Provide the (x, y) coordinate of the cell's center where the given text is located.  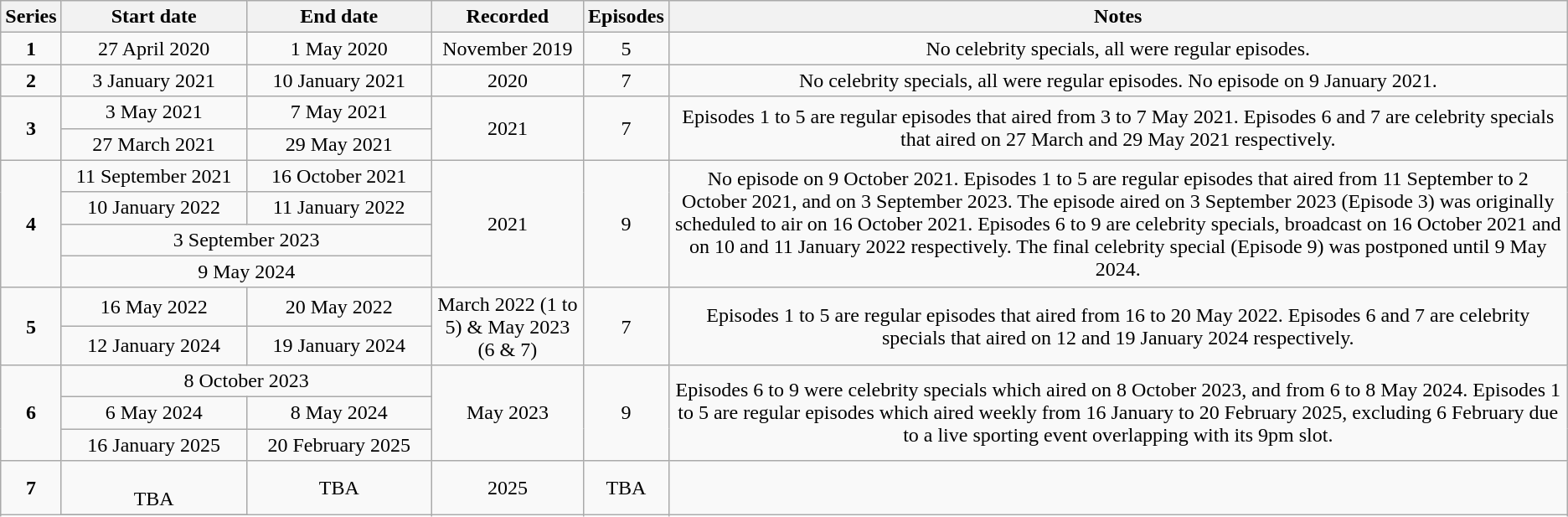
3 January 2021 (154, 80)
May 2023 (508, 412)
No celebrity specials, all were regular episodes. No episode on 9 January 2021. (1117, 80)
10 January 2022 (154, 208)
16 May 2022 (154, 307)
1 (31, 49)
29 May 2021 (338, 144)
27 April 2020 (154, 49)
3 (31, 128)
9 May 2024 (246, 271)
19 January 2024 (338, 345)
Episodes (627, 17)
8 October 2023 (246, 380)
Notes (1117, 17)
20 February 2025 (338, 445)
1 May 2020 (338, 49)
No celebrity specials, all were regular episodes. (1117, 49)
3 May 2021 (154, 112)
3 September 2023 (246, 240)
2020 (508, 80)
End date (338, 17)
Recorded (508, 17)
8 May 2024 (338, 412)
November 2019 (508, 49)
Series (31, 17)
4 (31, 224)
11 January 2022 (338, 208)
2025 (508, 488)
16 January 2025 (154, 445)
7 May 2021 (338, 112)
11 September 2021 (154, 176)
12 January 2024 (154, 345)
2 (31, 80)
27 March 2021 (154, 144)
16 October 2021 (338, 176)
6 (31, 412)
6 May 2024 (154, 412)
10 January 2021 (338, 80)
Start date (154, 17)
March 2022 (1 to 5) & May 2023 (6 & 7) (508, 326)
20 May 2022 (338, 307)
